Search for the cell housing the specified text and yield its [X, Y] center coordinate. 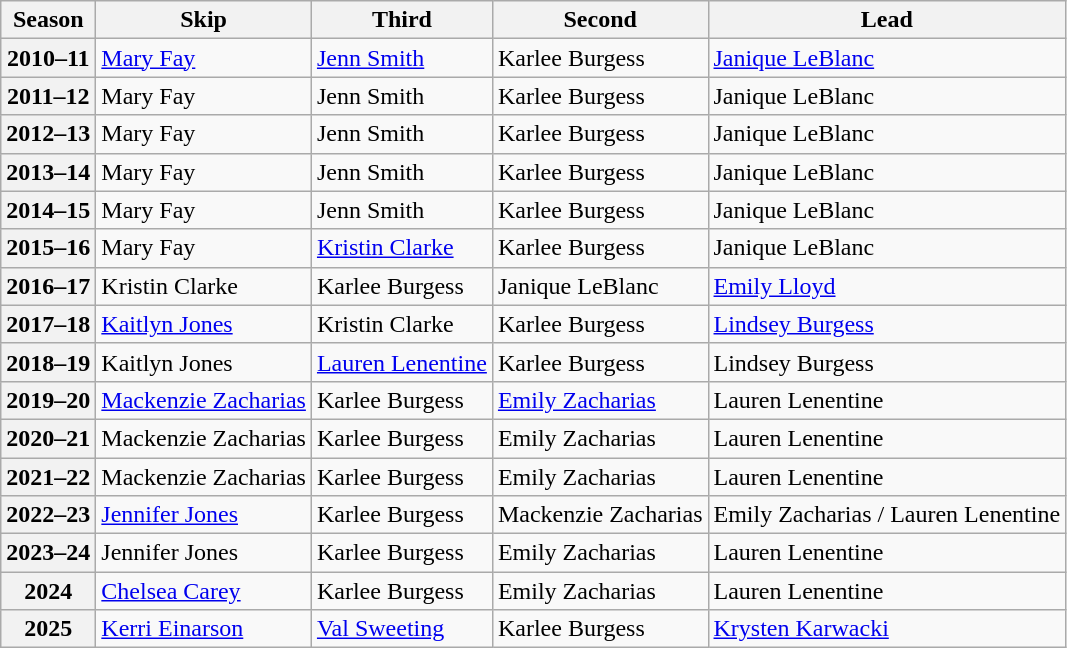
Chelsea Carey [204, 591]
2020–21 [48, 438]
Skip [204, 20]
Third [402, 20]
2021–22 [48, 477]
Lead [887, 20]
2017–18 [48, 324]
2019–20 [48, 400]
Emily Zacharias / Lauren Lenentine [887, 515]
2018–19 [48, 362]
2011–12 [48, 96]
2013–14 [48, 172]
Emily Lloyd [887, 286]
2014–15 [48, 210]
Kerri Einarson [204, 629]
2024 [48, 591]
2016–17 [48, 286]
Season [48, 20]
2010–11 [48, 58]
Val Sweeting [402, 629]
2025 [48, 629]
2015–16 [48, 248]
2022–23 [48, 515]
Krysten Karwacki [887, 629]
2023–24 [48, 553]
Second [600, 20]
2012–13 [48, 134]
